Scan for the cell matching the given text and deliver its (X, Y) coordinate at center. 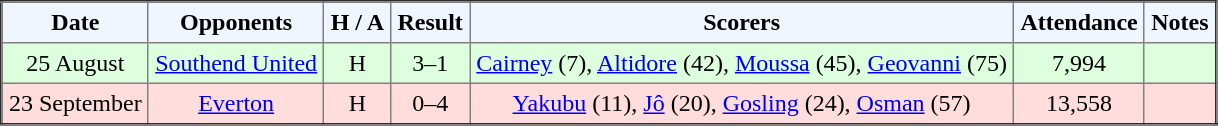
0–4 (430, 104)
Yakubu (11), Jô (20), Gosling (24), Osman (57) (742, 104)
Scorers (742, 22)
Date (76, 22)
Opponents (236, 22)
3–1 (430, 63)
Everton (236, 104)
Attendance (1080, 22)
7,994 (1080, 63)
Result (430, 22)
Southend United (236, 63)
Notes (1180, 22)
Cairney (7), Altidore (42), Moussa (45), Geovanni (75) (742, 63)
23 September (76, 104)
13,558 (1080, 104)
25 August (76, 63)
H / A (358, 22)
